Pinpoint the cell where the given text exists, returning its [X, Y] midpoint coordinate. 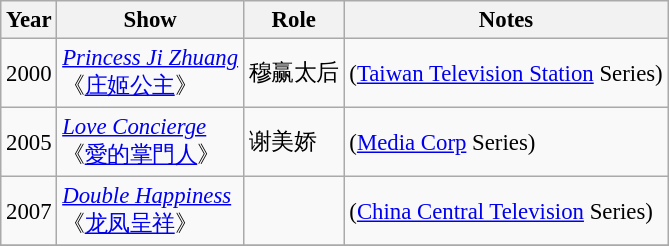
Double Happiness 《龙凤呈祥》 [150, 212]
2005 [29, 142]
(China Central Television Series) [506, 212]
2000 [29, 74]
Love Concierge 《愛的掌門人》 [150, 142]
(Taiwan Television Station Series) [506, 74]
Year [29, 20]
2007 [29, 212]
Notes [506, 20]
Princess Ji Zhuang 《庄姬公主》 [150, 74]
Show [150, 20]
(Media Corp Series) [506, 142]
谢美娇 [294, 142]
Role [294, 20]
穆赢太后 [294, 74]
